Identify which cell holds the provided text, then report its [X, Y] central coordinate. 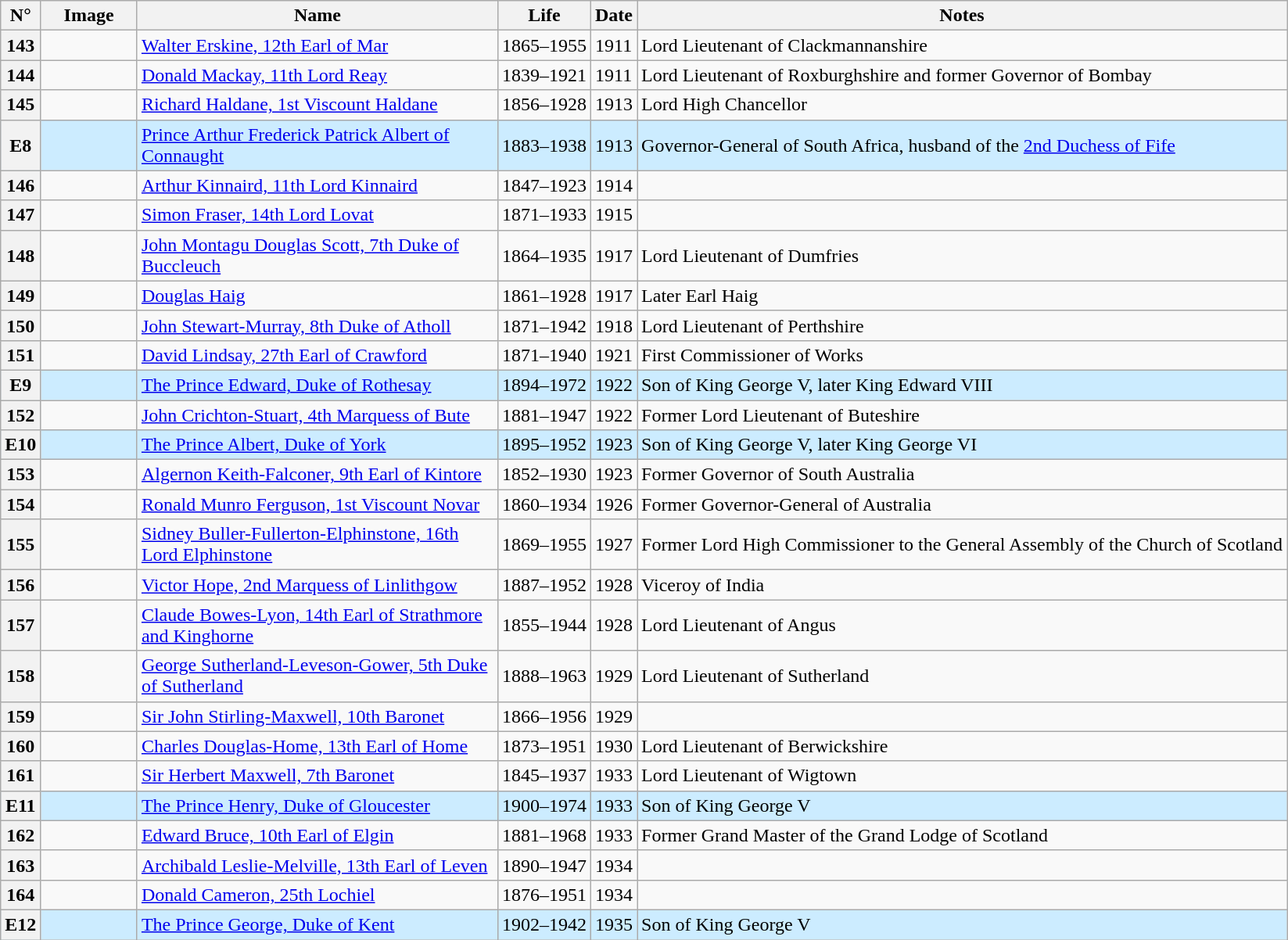
E8 [20, 145]
Former Governor-General of Australia [962, 504]
E11 [20, 805]
158 [20, 676]
1864–1935 [544, 255]
Claude Bowes-Lyon, 14th Earl of Strathmore and Kinghorne [318, 626]
Ronald Munro Ferguson, 1st Viscount Novar [318, 504]
John Crichton-Stuart, 4th Marquess of Bute [318, 415]
149 [20, 296]
145 [20, 105]
159 [20, 716]
John Stewart-Murray, 8th Duke of Atholl [318, 325]
1839–1921 [544, 75]
143 [20, 45]
1902–1942 [544, 924]
Archibald Leslie-Melville, 13th Earl of Leven [318, 865]
147 [20, 215]
Name [318, 16]
1935 [615, 924]
Notes [962, 16]
Algernon Keith-Falconer, 9th Earl of Kintore [318, 475]
1918 [615, 325]
Lord Lieutenant of Clackmannanshire [962, 45]
1876–1951 [544, 895]
1926 [615, 504]
Viceroy of India [962, 585]
1869–1955 [544, 544]
1888–1963 [544, 676]
Lord High Chancellor [962, 105]
1900–1974 [544, 805]
1845–1937 [544, 776]
1887–1952 [544, 585]
Charles Douglas-Home, 13th Earl of Home [318, 746]
146 [20, 185]
Prince Arthur Frederick Patrick Albert of Connaught [318, 145]
Sir Herbert Maxwell, 7th Baronet [318, 776]
1914 [615, 185]
163 [20, 865]
N° [20, 16]
156 [20, 585]
Donald Mackay, 11th Lord Reay [318, 75]
Life [544, 16]
162 [20, 835]
Son of King George V, later King Edward VIII [962, 385]
Sidney Buller-Fullerton-Elphinstone, 16th Lord Elphinstone [318, 544]
144 [20, 75]
1856–1928 [544, 105]
154 [20, 504]
Former Lord Lieutenant of Buteshire [962, 415]
John Montagu Douglas Scott, 7th Duke of Buccleuch [318, 255]
Former Lord High Commissioner to the General Assembly of the Church of Scotland [962, 544]
153 [20, 475]
Lord Lieutenant of Roxburghshire and former Governor of Bombay [962, 75]
161 [20, 776]
1847–1923 [544, 185]
Richard Haldane, 1st Viscount Haldane [318, 105]
Governor-General of South Africa, husband of the 2nd Duchess of Fife [962, 145]
1860–1934 [544, 504]
Lord Lieutenant of Dumfries [962, 255]
1883–1938 [544, 145]
The Prince George, Duke of Kent [318, 924]
1930 [615, 746]
Lord Lieutenant of Perthshire [962, 325]
The Prince Albert, Duke of York [318, 445]
1895–1952 [544, 445]
1881–1968 [544, 835]
1915 [615, 215]
Sir John Stirling-Maxwell, 10th Baronet [318, 716]
E10 [20, 445]
1871–1940 [544, 355]
Date [615, 16]
The Prince Henry, Duke of Gloucester [318, 805]
Later Earl Haig [962, 296]
Lord Lieutenant of Wigtown [962, 776]
Lord Lieutenant of Sutherland [962, 676]
1921 [615, 355]
1890–1947 [544, 865]
157 [20, 626]
E12 [20, 924]
1873–1951 [544, 746]
152 [20, 415]
Lord Lieutenant of Berwickshire [962, 746]
150 [20, 325]
Douglas Haig [318, 296]
164 [20, 895]
1871–1942 [544, 325]
Victor Hope, 2nd Marquess of Linlithgow [318, 585]
1866–1956 [544, 716]
Former Grand Master of the Grand Lodge of Scotland [962, 835]
Arthur Kinnaird, 11th Lord Kinnaird [318, 185]
Image [89, 16]
Donald Cameron, 25th Lochiel [318, 895]
Son of King George V, later King George VI [962, 445]
160 [20, 746]
David Lindsay, 27th Earl of Crawford [318, 355]
Walter Erskine, 12th Earl of Mar [318, 45]
Simon Fraser, 14th Lord Lovat [318, 215]
First Commissioner of Works [962, 355]
155 [20, 544]
1855–1944 [544, 626]
1871–1933 [544, 215]
Former Governor of South Australia [962, 475]
The Prince Edward, Duke of Rothesay [318, 385]
1852–1930 [544, 475]
1861–1928 [544, 296]
1865–1955 [544, 45]
1881–1947 [544, 415]
1894–1972 [544, 385]
Edward Bruce, 10th Earl of Elgin [318, 835]
148 [20, 255]
151 [20, 355]
E9 [20, 385]
George Sutherland-Leveson-Gower, 5th Duke of Sutherland [318, 676]
Lord Lieutenant of Angus [962, 626]
1927 [615, 544]
